Determine the (x, y) coordinate at the center of the cell enclosing the given text.  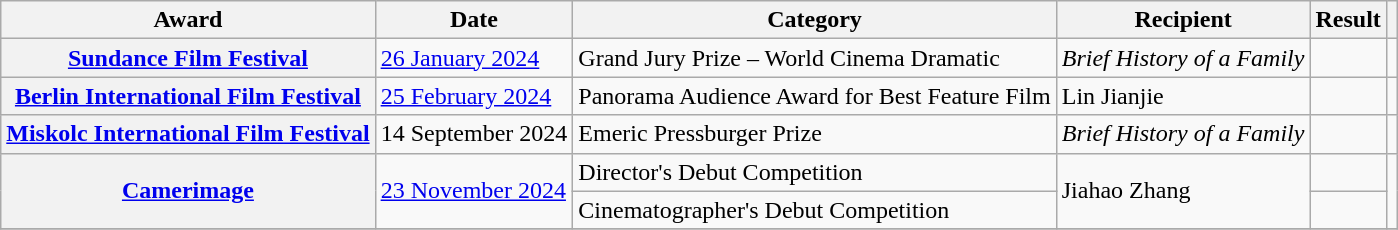
Panorama Audience Award for Best Feature Film (814, 96)
Date (474, 20)
Category (814, 20)
Recipient (1183, 20)
23 November 2024 (474, 191)
Sundance Film Festival (188, 58)
Camerimage (188, 191)
26 January 2024 (474, 58)
Jiahao Zhang (1183, 191)
Cinematographer's Debut Competition (814, 210)
Berlin International Film Festival (188, 96)
Director's Debut Competition (814, 172)
Lin Jianjie (1183, 96)
25 February 2024 (474, 96)
Emeric Pressburger Prize (814, 134)
Award (188, 20)
Miskolc International Film Festival (188, 134)
14 September 2024 (474, 134)
Result (1348, 20)
Grand Jury Prize – World Cinema Dramatic (814, 58)
